For the text-containing cell, return its midpoint in (X, Y) coordinate format. 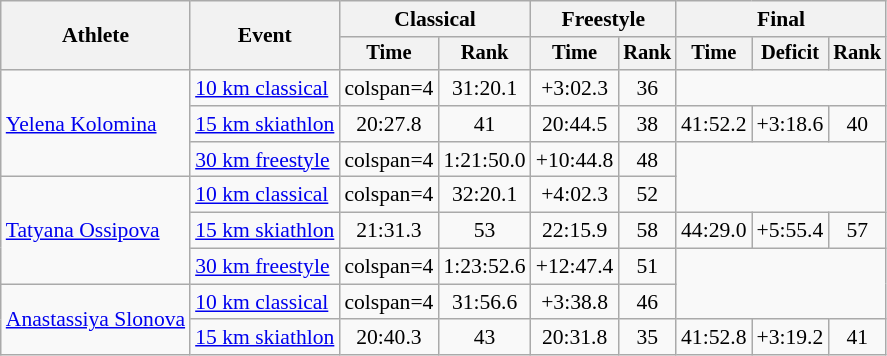
31:56.6 (484, 302)
Athlete (96, 36)
Event (264, 36)
48 (647, 160)
46 (647, 302)
41:52.8 (714, 338)
22:15.9 (575, 231)
Freestyle (604, 19)
1:23:52.6 (484, 267)
+5:55.4 (790, 231)
+3:02.3 (575, 88)
40 (857, 124)
+3:19.2 (790, 338)
20:44.5 (575, 124)
41:52.2 (714, 124)
20:40.3 (388, 338)
44:29.0 (714, 231)
Deficit (790, 54)
57 (857, 231)
21:31.3 (388, 231)
Anastassiya Slonova (96, 320)
35 (647, 338)
43 (484, 338)
31:20.1 (484, 88)
Yelena Kolomina (96, 124)
20:31.8 (575, 338)
+3:18.6 (790, 124)
32:20.1 (484, 195)
38 (647, 124)
+4:02.3 (575, 195)
Final (781, 19)
51 (647, 267)
Tatyana Ossipova (96, 230)
58 (647, 231)
1:21:50.0 (484, 160)
+3:38.8 (575, 302)
+12:47.4 (575, 267)
36 (647, 88)
+10:44.8 (575, 160)
Classical (434, 19)
53 (484, 231)
20:27.8 (388, 124)
52 (647, 195)
